Return the (x, y) coordinate for the center point of the cell that contains the specified text.  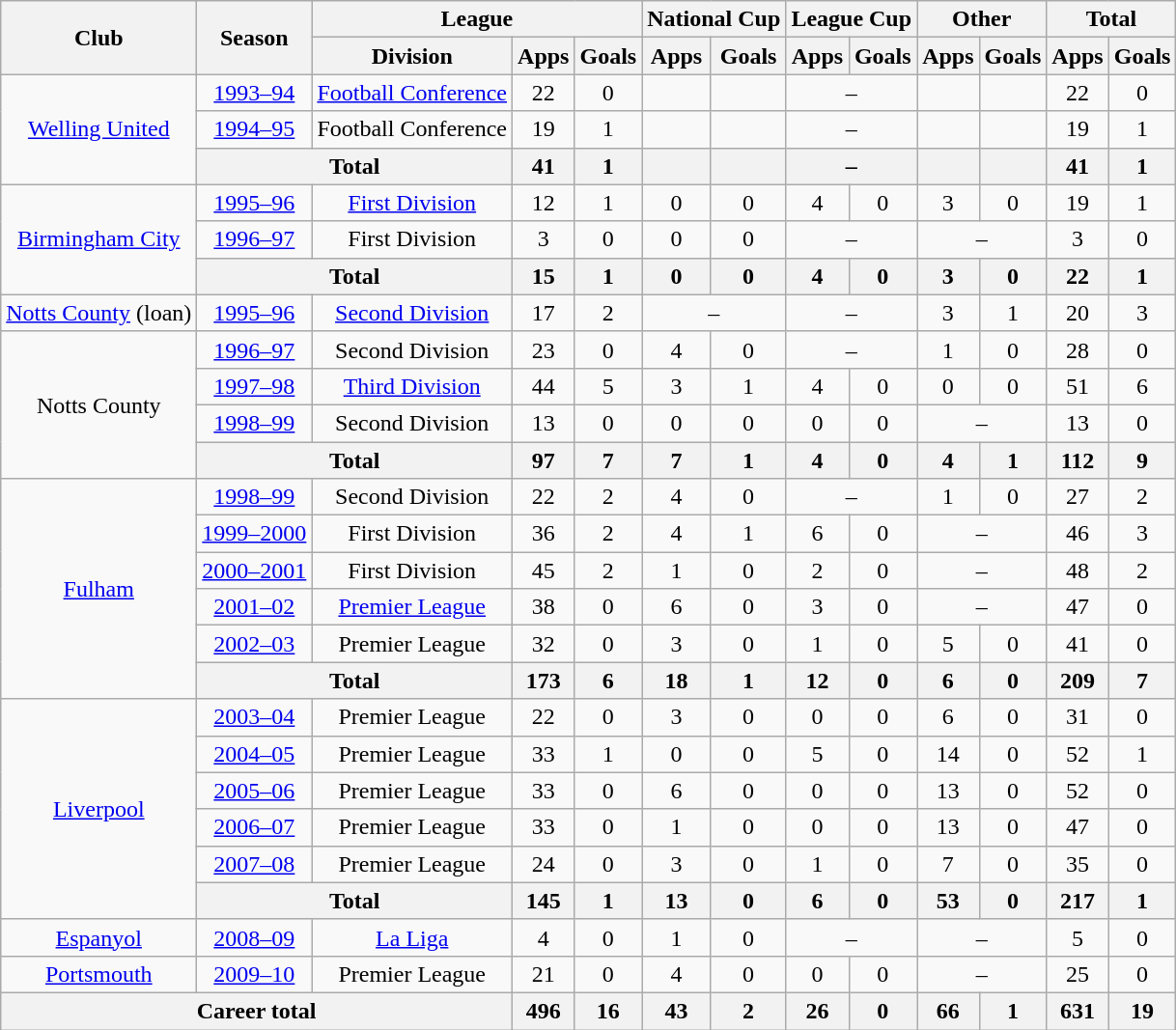
2003–04 (255, 717)
48 (1078, 571)
1993–94 (255, 93)
2007–08 (255, 864)
27 (1078, 497)
Division (412, 56)
35 (1078, 864)
Fulham (98, 589)
21 (544, 974)
League Cup (852, 19)
145 (544, 901)
League (477, 19)
1994–95 (255, 129)
Birmingham City (98, 239)
51 (1078, 386)
1999–2000 (255, 534)
15 (544, 276)
14 (948, 754)
Welling United (98, 129)
2002–03 (255, 644)
17 (544, 313)
Third Division (412, 386)
La Liga (412, 937)
46 (1078, 534)
1997–98 (255, 386)
38 (544, 607)
25 (1078, 974)
23 (544, 349)
36 (544, 534)
2001–02 (255, 607)
631 (1078, 1011)
32 (544, 644)
26 (817, 1011)
Portsmouth (98, 974)
Club (98, 38)
Other (982, 19)
Notts County (98, 404)
112 (1078, 460)
24 (544, 864)
28 (1078, 349)
44 (544, 386)
20 (1078, 313)
173 (544, 681)
2006–07 (255, 827)
496 (544, 1011)
16 (608, 1011)
66 (948, 1011)
43 (677, 1011)
209 (1078, 681)
Liverpool (98, 809)
2009–10 (255, 974)
Notts County (loan) (98, 313)
Espanyol (98, 937)
2004–05 (255, 754)
Career total (257, 1011)
18 (677, 681)
9 (1142, 460)
53 (948, 901)
31 (1078, 717)
45 (544, 571)
2008–09 (255, 937)
97 (544, 460)
Season (255, 38)
2000–2001 (255, 571)
2005–06 (255, 791)
National Cup (714, 19)
217 (1078, 901)
